Provide the [X, Y] coordinate of the cell's center where the given text is located.  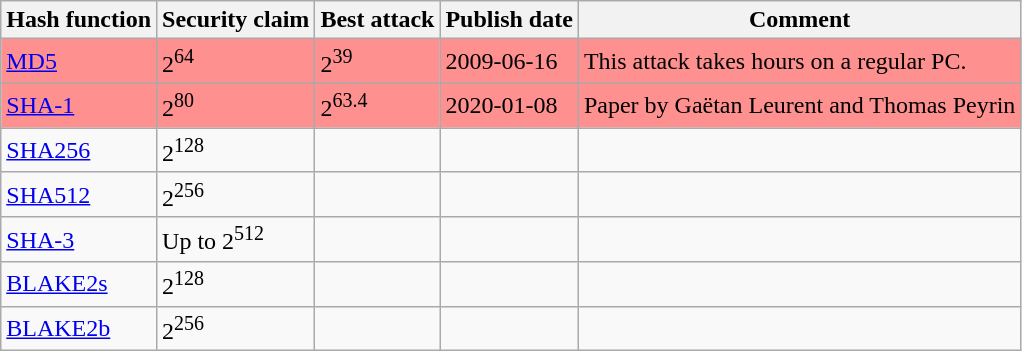
264 [236, 62]
Security claim [236, 20]
Hash function [79, 20]
BLAKE2s [79, 284]
Up to 2512 [236, 240]
This attack takes hours on a regular PC. [799, 62]
Paper by Gaëtan Leurent and Thomas Peyrin [799, 106]
BLAKE2b [79, 328]
SHA-3 [79, 240]
2009-06-16 [509, 62]
SHA512 [79, 194]
SHA256 [79, 150]
280 [236, 106]
263.4 [378, 106]
239 [378, 62]
MD5 [79, 62]
Publish date [509, 20]
2020-01-08 [509, 106]
Comment [799, 20]
SHA-1 [79, 106]
Best attack [378, 20]
